Return (x, y) of the center of cell containing provided text 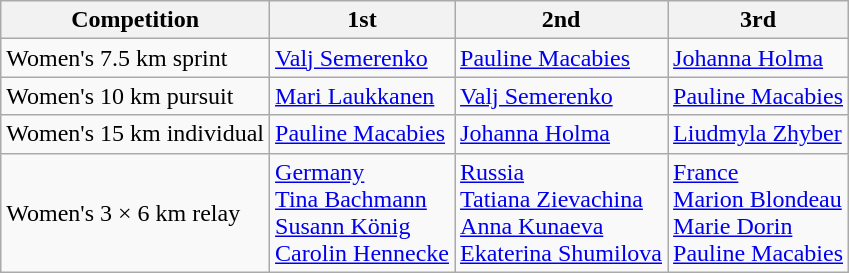
3rd (758, 20)
FranceMarion BlondeauMarie DorinPauline Macabies (758, 212)
Women's 3 × 6 km relay (136, 212)
RussiaTatiana ZievachinaAnna KunaevaEkaterina Shumilova (562, 212)
Women's 10 km pursuit (136, 96)
2nd (562, 20)
1st (362, 20)
GermanyTina BachmannSusann KönigCarolin Hennecke (362, 212)
Liudmyla Zhyber (758, 134)
Mari Laukkanen (362, 96)
Women's 7.5 km sprint (136, 58)
Competition (136, 20)
Women's 15 km individual (136, 134)
